Extract the [X, Y] coordinate from the center of the cell holding the provided text.  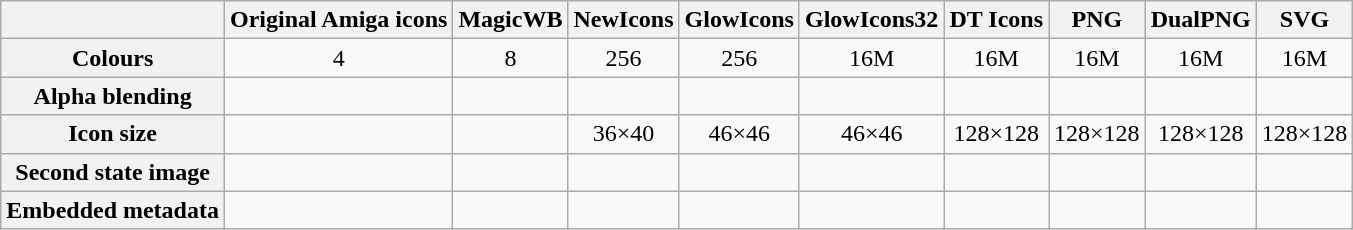
GlowIcons [739, 20]
Second state image [113, 172]
36×40 [624, 134]
PNG [1098, 20]
MagicWB [510, 20]
4 [338, 58]
GlowIcons32 [871, 20]
DualPNG [1200, 20]
Embedded metadata [113, 210]
Icon size [113, 134]
Original Amiga icons [338, 20]
SVG [1304, 20]
DT Icons [996, 20]
Alpha blending [113, 96]
8 [510, 58]
NewIcons [624, 20]
Colours [113, 58]
